Identify which cell holds the provided text, then report its (x, y) central coordinate. 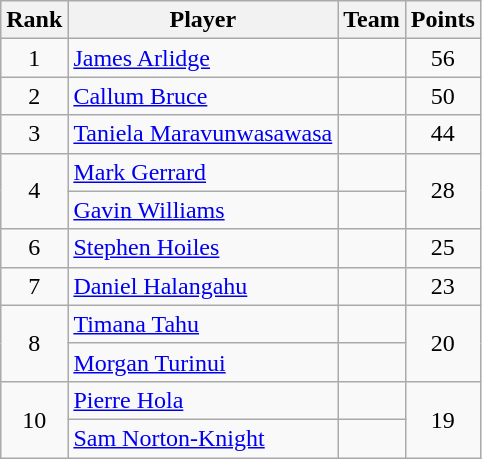
19 (442, 419)
2 (34, 96)
Points (442, 20)
Stephen Hoiles (203, 248)
44 (442, 134)
50 (442, 96)
28 (442, 191)
56 (442, 58)
7 (34, 286)
8 (34, 343)
10 (34, 419)
Pierre Hola (203, 400)
Daniel Halangahu (203, 286)
25 (442, 248)
Callum Bruce (203, 96)
3 (34, 134)
Rank (34, 20)
Timana Tahu (203, 324)
James Arlidge (203, 58)
1 (34, 58)
Sam Norton-Knight (203, 438)
Taniela Maravunwasawasa (203, 134)
6 (34, 248)
23 (442, 286)
Player (203, 20)
Gavin Williams (203, 210)
Mark Gerrard (203, 172)
Team (372, 20)
Morgan Turinui (203, 362)
20 (442, 343)
4 (34, 191)
